Output the [x, y] coordinate of the center of the cell containing the given text.  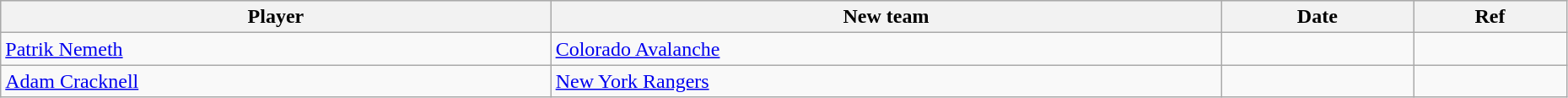
Colorado Avalanche [886, 49]
Patrik Nemeth [276, 49]
New York Rangers [886, 81]
New team [886, 17]
Date [1317, 17]
Adam Cracknell [276, 81]
Player [276, 17]
Ref [1490, 17]
